Output the [x, y] coordinate of the center of the cell containing the given text.  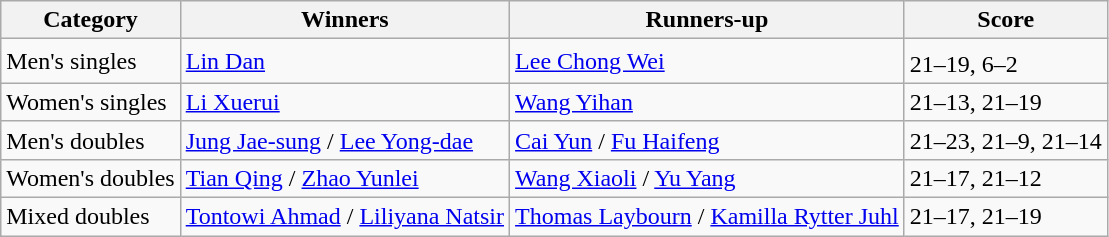
Lee Chong Wei [708, 62]
Li Xuerui [344, 102]
Score [1006, 20]
Tian Qing / Zhao Yunlei [344, 178]
Winners [344, 20]
Category [90, 20]
Wang Xiaoli / Yu Yang [708, 178]
Women's doubles [90, 178]
Thomas Laybourn / Kamilla Rytter Juhl [708, 217]
Women's singles [90, 102]
Lin Dan [344, 62]
Tontowi Ahmad / Liliyana Natsir [344, 217]
Men's doubles [90, 140]
21–19, 6–2 [1006, 62]
Runners-up [708, 20]
Jung Jae-sung / Lee Yong-dae [344, 140]
21–17, 21–12 [1006, 178]
21–13, 21–19 [1006, 102]
Cai Yun / Fu Haifeng [708, 140]
Wang Yihan [708, 102]
Mixed doubles [90, 217]
Men's singles [90, 62]
21–17, 21–19 [1006, 217]
21–23, 21–9, 21–14 [1006, 140]
